Capture the cell that displays the provided text and extract its [X, Y] central coordinate. 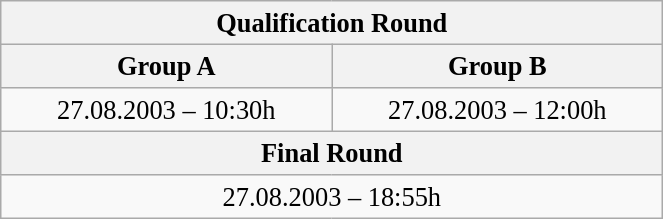
27.08.2003 – 12:00h [498, 109]
Group A [166, 66]
Final Round [332, 153]
27.08.2003 – 10:30h [166, 109]
27.08.2003 – 18:55h [332, 197]
Group B [498, 66]
Qualification Round [332, 22]
